Capture the cell that displays the provided text and extract its [x, y] central coordinate. 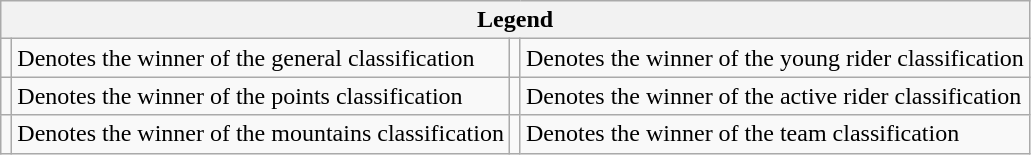
Denotes the winner of the active rider classification [774, 96]
Denotes the winner of the team classification [774, 134]
Legend [516, 20]
Denotes the winner of the general classification [261, 58]
Denotes the winner of the points classification [261, 96]
Denotes the winner of the young rider classification [774, 58]
Denotes the winner of the mountains classification [261, 134]
